Pinpoint the cell where the given text exists, returning its [x, y] midpoint coordinate. 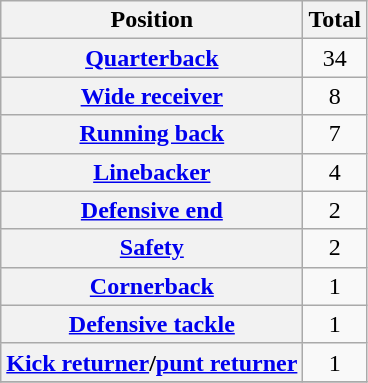
Defensive end [152, 210]
8 [335, 96]
7 [335, 134]
Safety [152, 248]
Defensive tackle [152, 324]
Quarterback [152, 58]
Running back [152, 134]
34 [335, 58]
Total [335, 20]
Linebacker [152, 172]
Wide receiver [152, 96]
4 [335, 172]
Kick returner/punt returner [152, 362]
Position [152, 20]
Cornerback [152, 286]
